Detect which cell encompasses the target text, then output its [x, y] center coordinate. 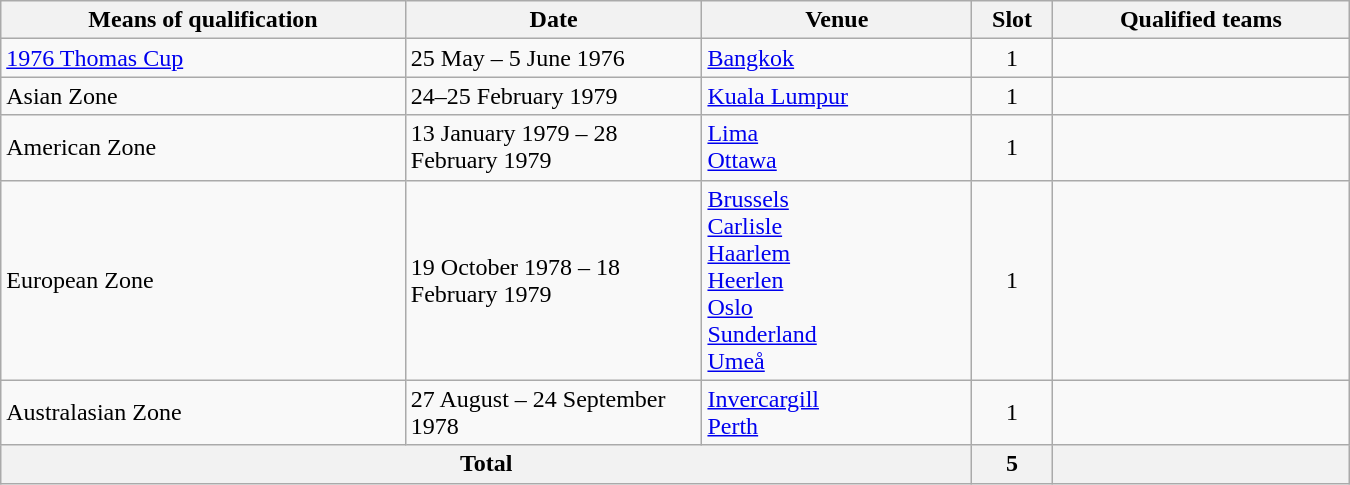
Bangkok [837, 58]
13 January 1979 – 28 February 1979 [554, 148]
Australasian Zone [204, 412]
25 May – 5 June 1976 [554, 58]
Date [554, 20]
European Zone [204, 280]
5 [1012, 464]
1976 Thomas Cup [204, 58]
Qualified teams [1202, 20]
BrusselsCarlisleHaarlemHeerlenOsloSunderlandUmeå [837, 280]
American Zone [204, 148]
24–25 February 1979 [554, 96]
Slot [1012, 20]
Kuala Lumpur [837, 96]
Means of qualification [204, 20]
InvercargillPerth [837, 412]
19 October 1978 – 18 February 1979 [554, 280]
Venue [837, 20]
LimaOttawa [837, 148]
27 August – 24 September 1978 [554, 412]
Asian Zone [204, 96]
Total [486, 464]
